Provide the (x, y) coordinate of the cell's center where the given text is located.  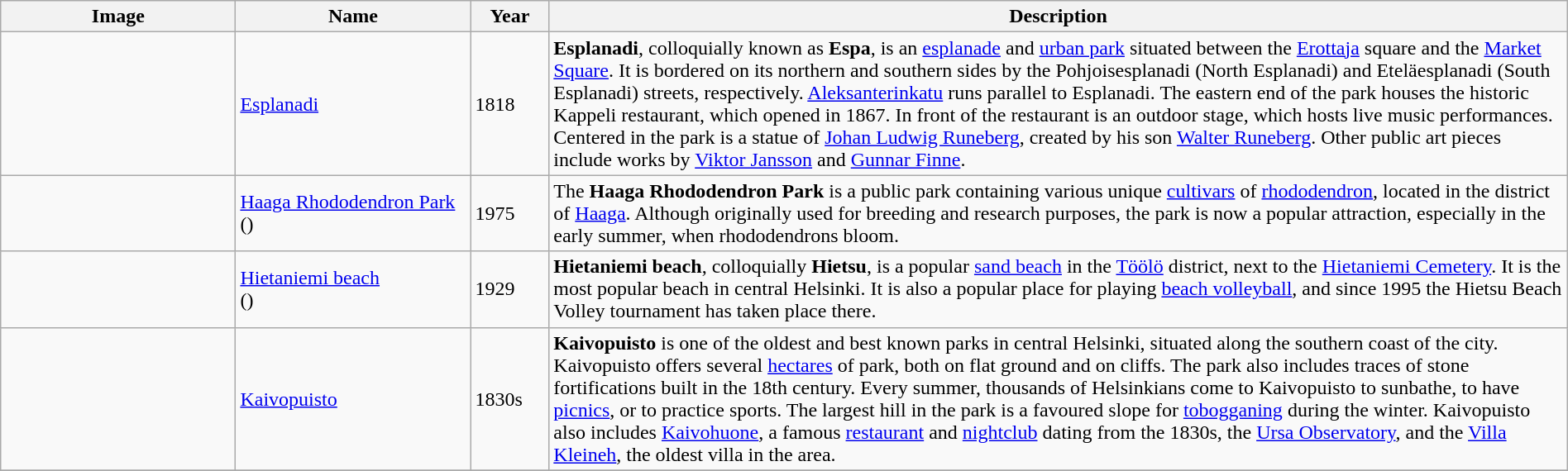
Kaivopuisto (353, 398)
1929 (509, 289)
Image (118, 17)
Hietaniemi beach() (353, 289)
1830s (509, 398)
Year (509, 17)
Esplanadi (353, 104)
Name (353, 17)
Haaga Rhododendron Park() (353, 213)
1818 (509, 104)
1975 (509, 213)
Description (1059, 17)
